Provide the (x, y) coordinate of the cell's center where the given text is located.  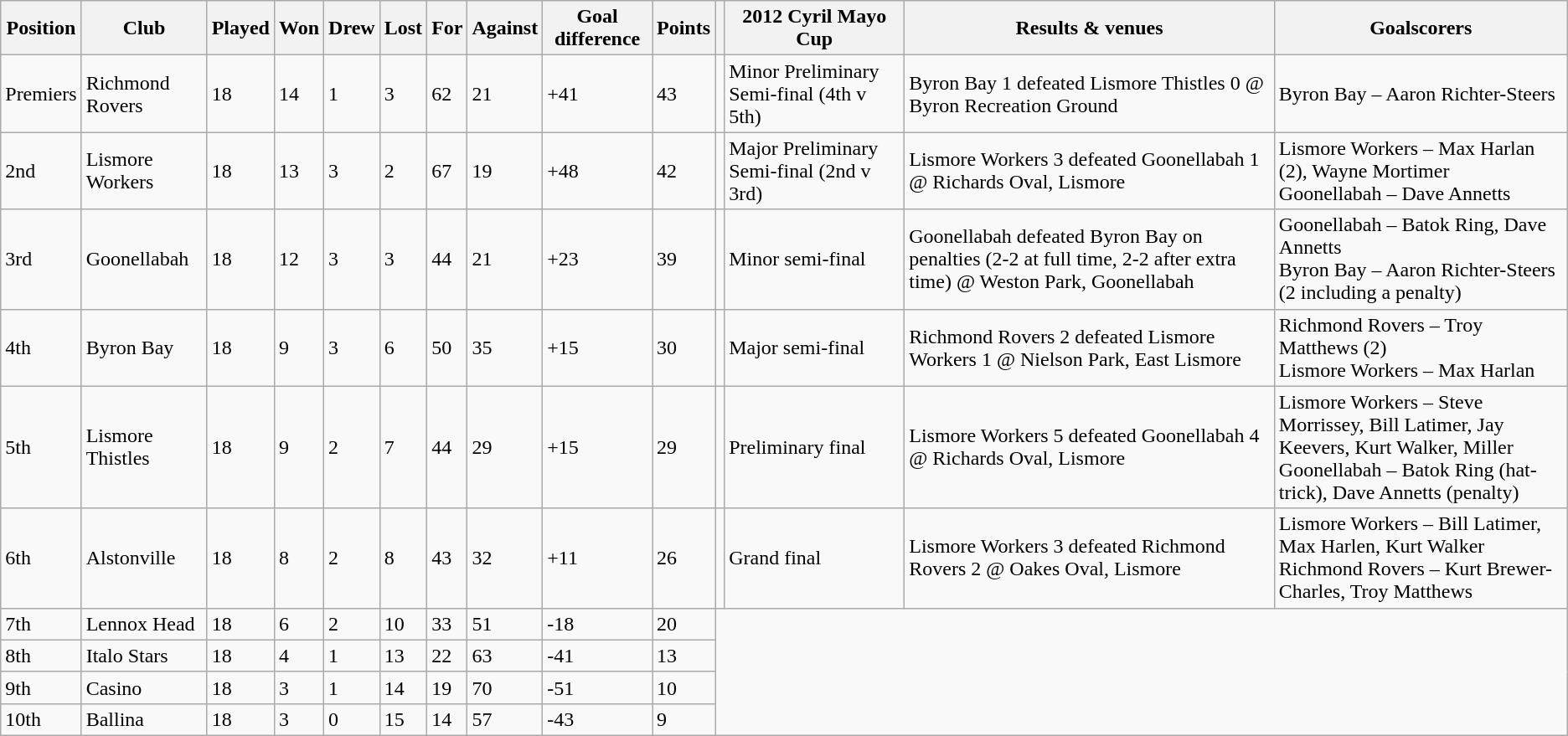
Preliminary final (814, 447)
Minor semi-final (814, 260)
Results & venues (1090, 28)
Byron Bay 1 defeated Lismore Thistles 0 @ Byron Recreation Ground (1090, 94)
Against (505, 28)
10th (41, 719)
57 (505, 719)
-51 (598, 687)
Lismore Thistles (144, 447)
Lismore Workers – Bill Latimer, Max Harlen, Kurt WalkerRichmond Rovers – Kurt Brewer-Charles, Troy Matthews (1421, 558)
2nd (41, 171)
Alstonville (144, 558)
-43 (598, 719)
Goal difference (598, 28)
51 (505, 624)
+48 (598, 171)
7th (41, 624)
Goalscorers (1421, 28)
Won (298, 28)
42 (683, 171)
Goonellabah – Batok Ring, Dave AnnettsByron Bay – Aaron Richter-Steers (2 including a penalty) (1421, 260)
8th (41, 656)
Byron Bay (144, 347)
Byron Bay – Aaron Richter-Steers (1421, 94)
Position (41, 28)
26 (683, 558)
+41 (598, 94)
7 (403, 447)
33 (447, 624)
Italo Stars (144, 656)
Major Preliminary Semi-final (2nd v 3rd) (814, 171)
Minor Preliminary Semi-final (4th v 5th) (814, 94)
Richmond Rovers 2 defeated Lismore Workers 1 @ Nielson Park, East Lismore (1090, 347)
35 (505, 347)
12 (298, 260)
-18 (598, 624)
32 (505, 558)
22 (447, 656)
+11 (598, 558)
30 (683, 347)
4th (41, 347)
9th (41, 687)
+23 (598, 260)
Lismore Workers 3 defeated Richmond Rovers 2 @ Oakes Oval, Lismore (1090, 558)
Points (683, 28)
15 (403, 719)
2012 Cyril Mayo Cup (814, 28)
Goonellabah defeated Byron Bay on penalties (2-2 at full time, 2-2 after extra time) @ Weston Park, Goonellabah (1090, 260)
Premiers (41, 94)
-41 (598, 656)
4 (298, 656)
Major semi-final (814, 347)
Ballina (144, 719)
Played (240, 28)
Goonellabah (144, 260)
63 (505, 656)
39 (683, 260)
62 (447, 94)
Lismore Workers – Max Harlan (2), Wayne MortimerGoonellabah – Dave Annetts (1421, 171)
67 (447, 171)
50 (447, 347)
0 (352, 719)
Drew (352, 28)
Lismore Workers 3 defeated Goonellabah 1 @ Richards Oval, Lismore (1090, 171)
Grand final (814, 558)
Lennox Head (144, 624)
Lismore Workers – Steve Morrissey, Bill Latimer, Jay Keevers, Kurt Walker, MillerGoonellabah – Batok Ring (hat-trick), Dave Annetts (penalty) (1421, 447)
Club (144, 28)
Richmond Rovers – Troy Matthews (2)Lismore Workers – Max Harlan (1421, 347)
6th (41, 558)
For (447, 28)
3rd (41, 260)
Richmond Rovers (144, 94)
5th (41, 447)
Lost (403, 28)
Lismore Workers (144, 171)
20 (683, 624)
Casino (144, 687)
70 (505, 687)
Lismore Workers 5 defeated Goonellabah 4 @ Richards Oval, Lismore (1090, 447)
